Extract the (x, y) coordinate from the center of the cell holding the provided text.  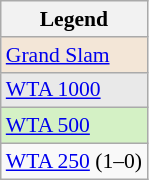
Legend (74, 19)
Grand Slam (74, 55)
WTA 1000 (74, 90)
WTA 250 (1–0) (74, 162)
WTA 500 (74, 126)
